Pinpoint the cell where the given text exists, returning its (X, Y) midpoint coordinate. 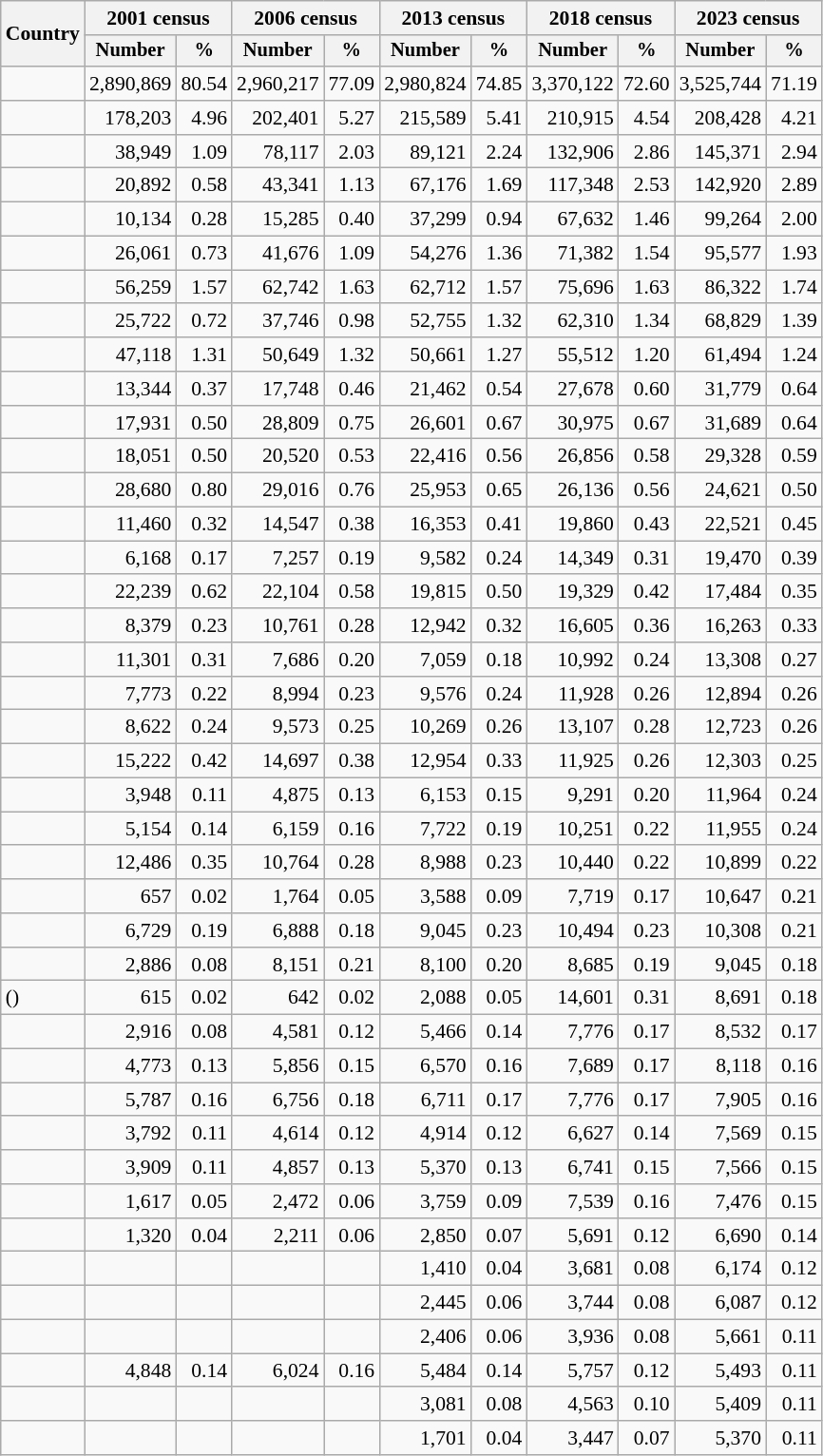
0.39 (794, 558)
38,949 (130, 152)
6,888 (278, 930)
7,689 (572, 1066)
1.36 (500, 254)
12,486 (130, 863)
2018 census (601, 18)
14,547 (278, 525)
19,815 (425, 592)
3,681 (572, 1269)
30,975 (572, 423)
61,494 (720, 354)
52,755 (425, 321)
26,601 (425, 423)
1.39 (794, 321)
1,764 (278, 896)
5,493 (720, 1370)
9,576 (425, 694)
3,370,122 (572, 84)
2.53 (646, 185)
10,899 (720, 863)
0.65 (500, 490)
7,773 (130, 694)
6,711 (425, 1100)
5,484 (425, 1370)
8,118 (720, 1066)
50,649 (278, 354)
1,410 (425, 1269)
55,512 (572, 354)
11,301 (130, 660)
10,440 (572, 863)
2.00 (794, 220)
657 (130, 896)
77.09 (352, 84)
22,416 (425, 456)
10,992 (572, 660)
7,722 (425, 829)
2,850 (425, 1236)
132,906 (572, 152)
15,222 (130, 761)
0.43 (646, 525)
16,353 (425, 525)
13,107 (572, 727)
202,401 (278, 118)
5,661 (720, 1337)
89,121 (425, 152)
3,525,744 (720, 84)
0.27 (794, 660)
1.93 (794, 254)
21,462 (425, 389)
4.54 (646, 118)
0.76 (352, 490)
11,925 (572, 761)
26,856 (572, 456)
10,269 (425, 727)
6,024 (278, 1370)
208,428 (720, 118)
62,310 (572, 321)
7,686 (278, 660)
31,779 (720, 389)
0.80 (203, 490)
2023 census (749, 18)
1.31 (203, 354)
117,348 (572, 185)
1.69 (500, 185)
6,168 (130, 558)
22,104 (278, 592)
2,445 (425, 1303)
6,570 (425, 1066)
1.46 (646, 220)
6,741 (572, 1167)
10,761 (278, 625)
2,211 (278, 1236)
2.94 (794, 152)
71,382 (572, 254)
19,329 (572, 592)
8,994 (278, 694)
0.41 (500, 525)
80.54 (203, 84)
642 (278, 998)
3,588 (425, 896)
3,936 (572, 1337)
1.27 (500, 354)
74.85 (500, 84)
99,264 (720, 220)
10,251 (572, 829)
43,341 (278, 185)
8,532 (720, 1032)
2,890,869 (130, 84)
8,988 (425, 863)
15,285 (278, 220)
13,308 (720, 660)
37,746 (278, 321)
0.36 (646, 625)
8,622 (130, 727)
17,931 (130, 423)
2.86 (646, 152)
0.73 (203, 254)
0.53 (352, 456)
() (43, 998)
4.96 (203, 118)
7,257 (278, 558)
12,954 (425, 761)
2.03 (352, 152)
47,118 (130, 354)
12,942 (425, 625)
56,259 (130, 287)
0.37 (203, 389)
4,857 (278, 1167)
8,691 (720, 998)
78,117 (278, 152)
12,894 (720, 694)
2001 census (158, 18)
11,928 (572, 694)
4,614 (278, 1134)
4,914 (425, 1134)
1,617 (130, 1201)
1.74 (794, 287)
5,757 (572, 1370)
62,742 (278, 287)
2,960,217 (278, 84)
16,605 (572, 625)
72.60 (646, 84)
4,581 (278, 1032)
22,239 (130, 592)
0.94 (500, 220)
19,860 (572, 525)
145,371 (720, 152)
615 (130, 998)
0.40 (352, 220)
5.41 (500, 118)
5,409 (720, 1405)
1.20 (646, 354)
18,051 (130, 456)
Country (43, 34)
5,856 (278, 1066)
1,320 (130, 1236)
0.10 (646, 1405)
0.60 (646, 389)
3,792 (130, 1134)
10,647 (720, 896)
20,892 (130, 185)
7,476 (720, 1201)
6,153 (425, 795)
37,299 (425, 220)
1.54 (646, 254)
2,980,824 (425, 84)
4,563 (572, 1405)
3,447 (572, 1438)
1.13 (352, 185)
0.46 (352, 389)
10,494 (572, 930)
8,685 (572, 965)
67,632 (572, 220)
2,886 (130, 965)
210,915 (572, 118)
6,627 (572, 1134)
25,953 (425, 490)
1.34 (646, 321)
68,829 (720, 321)
11,955 (720, 829)
0.72 (203, 321)
25,722 (130, 321)
2,472 (278, 1201)
7,719 (572, 896)
12,303 (720, 761)
9,573 (278, 727)
6,729 (130, 930)
9,582 (425, 558)
2013 census (452, 18)
1,701 (425, 1438)
20,520 (278, 456)
14,349 (572, 558)
28,809 (278, 423)
14,601 (572, 998)
7,566 (720, 1167)
0.45 (794, 525)
6,174 (720, 1269)
1.24 (794, 354)
54,276 (425, 254)
19,470 (720, 558)
31,689 (720, 423)
4,773 (130, 1066)
0.54 (500, 389)
4.21 (794, 118)
75,696 (572, 287)
10,764 (278, 863)
86,322 (720, 287)
2,088 (425, 998)
67,176 (425, 185)
5.27 (352, 118)
27,678 (572, 389)
5,154 (130, 829)
50,661 (425, 354)
26,061 (130, 254)
0.62 (203, 592)
3,948 (130, 795)
10,308 (720, 930)
4,848 (130, 1370)
2.89 (794, 185)
6,690 (720, 1236)
11,460 (130, 525)
24,621 (720, 490)
8,151 (278, 965)
9,291 (572, 795)
8,379 (130, 625)
3,759 (425, 1201)
26,136 (572, 490)
178,203 (130, 118)
3,081 (425, 1405)
22,521 (720, 525)
16,263 (720, 625)
12,723 (720, 727)
142,920 (720, 185)
6,159 (278, 829)
7,905 (720, 1100)
28,680 (130, 490)
17,484 (720, 592)
7,569 (720, 1134)
3,909 (130, 1167)
2,406 (425, 1337)
6,087 (720, 1303)
0.75 (352, 423)
5,787 (130, 1100)
7,539 (572, 1201)
5,691 (572, 1236)
6,756 (278, 1100)
3,744 (572, 1303)
2,916 (130, 1032)
0.98 (352, 321)
14,697 (278, 761)
2006 census (306, 18)
5,466 (425, 1032)
13,344 (130, 389)
71.19 (794, 84)
41,676 (278, 254)
62,712 (425, 287)
215,589 (425, 118)
17,748 (278, 389)
95,577 (720, 254)
8,100 (425, 965)
10,134 (130, 220)
29,016 (278, 490)
11,964 (720, 795)
29,328 (720, 456)
0.59 (794, 456)
7,059 (425, 660)
2.24 (500, 152)
4,875 (278, 795)
